Return the [x, y] coordinate for the center point of the cell that contains the specified text.  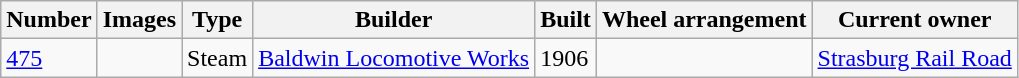
475 [49, 58]
Steam [218, 58]
Type [218, 20]
Images [139, 20]
Built [566, 20]
Builder [394, 20]
Strasburg Rail Road [914, 58]
1906 [566, 58]
Current owner [914, 20]
Baldwin Locomotive Works [394, 58]
Wheel arrangement [704, 20]
Number [49, 20]
